From the cell containing the given text, extract its center point as (X, Y) coordinate. 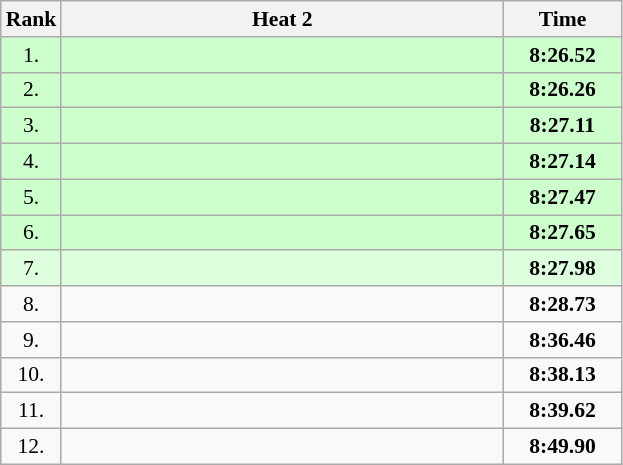
1. (32, 55)
9. (32, 340)
8:26.26 (562, 90)
8:38.13 (562, 375)
8. (32, 304)
8:27.65 (562, 233)
8:49.90 (562, 447)
Rank (32, 19)
3. (32, 126)
8:36.46 (562, 340)
8:28.73 (562, 304)
8:26.52 (562, 55)
11. (32, 411)
8:27.98 (562, 269)
5. (32, 197)
8:27.14 (562, 162)
Heat 2 (282, 19)
8:27.11 (562, 126)
12. (32, 447)
Time (562, 19)
8:27.47 (562, 197)
2. (32, 90)
7. (32, 269)
10. (32, 375)
4. (32, 162)
6. (32, 233)
8:39.62 (562, 411)
